Scan for the cell matching the given text and deliver its (x, y) coordinate at center. 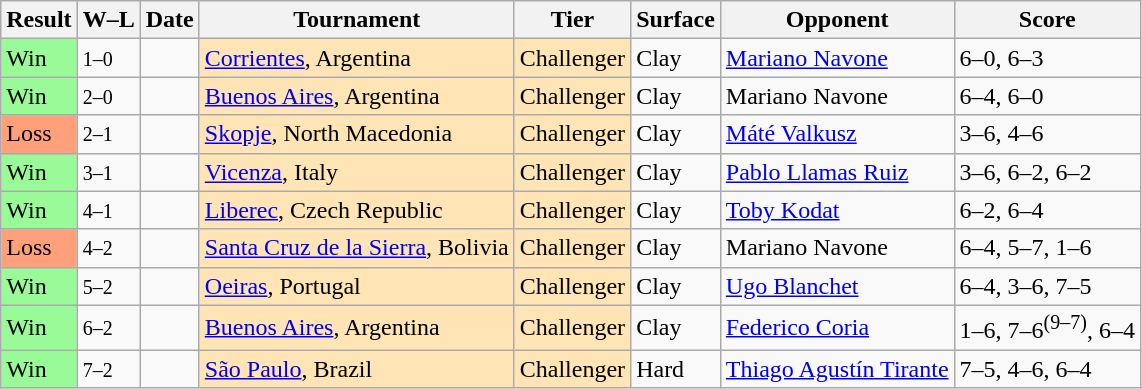
Score (1047, 20)
6–0, 6–3 (1047, 58)
Thiago Agustín Tirante (837, 369)
Federico Coria (837, 328)
5–2 (108, 286)
6–4, 3–6, 7–5 (1047, 286)
6–2 (108, 328)
3–6, 4–6 (1047, 134)
3–1 (108, 172)
Tier (572, 20)
Surface (676, 20)
Oeiras, Portugal (356, 286)
Date (170, 20)
Máté Valkusz (837, 134)
1–6, 7–6(9–7), 6–4 (1047, 328)
Opponent (837, 20)
Liberec, Czech Republic (356, 210)
Result (39, 20)
Pablo Llamas Ruiz (837, 172)
Toby Kodat (837, 210)
4–2 (108, 248)
Tournament (356, 20)
1–0 (108, 58)
4–1 (108, 210)
2–0 (108, 96)
Ugo Blanchet (837, 286)
6–4, 5–7, 1–6 (1047, 248)
Skopje, North Macedonia (356, 134)
7–5, 4–6, 6–4 (1047, 369)
3–6, 6–2, 6–2 (1047, 172)
Santa Cruz de la Sierra, Bolivia (356, 248)
W–L (108, 20)
7–2 (108, 369)
Corrientes, Argentina (356, 58)
Hard (676, 369)
6–2, 6–4 (1047, 210)
São Paulo, Brazil (356, 369)
2–1 (108, 134)
Vicenza, Italy (356, 172)
6–4, 6–0 (1047, 96)
